Return [x, y] of the center of cell containing provided text 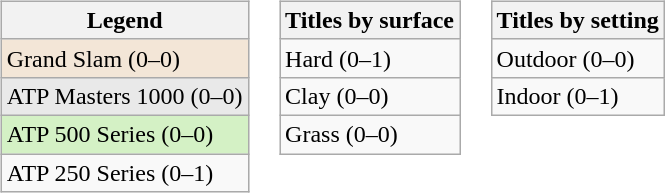
Outdoor (0–0) [578, 58]
Indoor (0–1) [578, 96]
Clay (0–0) [370, 96]
Legend [124, 20]
ATP 250 Series (0–1) [124, 173]
Hard (0–1) [370, 58]
Titles by setting [578, 20]
Grand Slam (0–0) [124, 58]
ATP 500 Series (0–0) [124, 134]
Titles by surface [370, 20]
ATP Masters 1000 (0–0) [124, 96]
Grass (0–0) [370, 134]
